Identify which cell holds the provided text, then report its (X, Y) central coordinate. 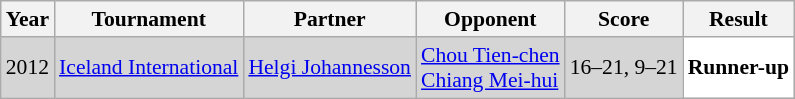
Runner-up (738, 68)
Year (28, 19)
16–21, 9–21 (624, 68)
Chou Tien-chen Chiang Mei-hui (490, 68)
Helgi Johannesson (330, 68)
2012 (28, 68)
Result (738, 19)
Partner (330, 19)
Iceland International (148, 68)
Tournament (148, 19)
Score (624, 19)
Opponent (490, 19)
